From the cell containing the given text, extract its center point as [x, y] coordinate. 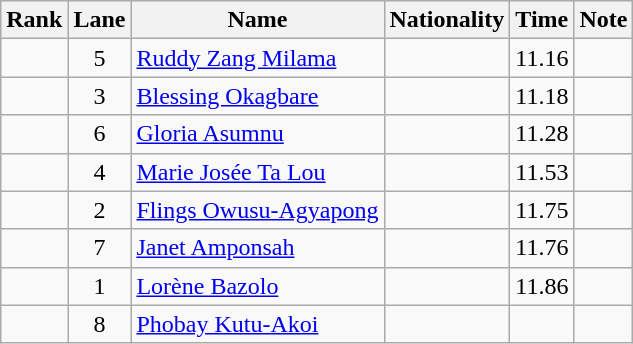
Rank [34, 20]
3 [100, 96]
Marie Josée Ta Lou [258, 172]
11.75 [542, 210]
Name [258, 20]
Lorène Bazolo [258, 286]
11.76 [542, 248]
Blessing Okagbare [258, 96]
11.28 [542, 134]
5 [100, 58]
Ruddy Zang Milama [258, 58]
Flings Owusu-Agyapong [258, 210]
11.16 [542, 58]
Gloria Asumnu [258, 134]
7 [100, 248]
2 [100, 210]
Time [542, 20]
6 [100, 134]
8 [100, 324]
Note [604, 20]
4 [100, 172]
Janet Amponsah [258, 248]
11.18 [542, 96]
Lane [100, 20]
11.86 [542, 286]
Nationality [447, 20]
11.53 [542, 172]
1 [100, 286]
Phobay Kutu-Akoi [258, 324]
